Output the [x, y] coordinate of the center of the cell containing the given text.  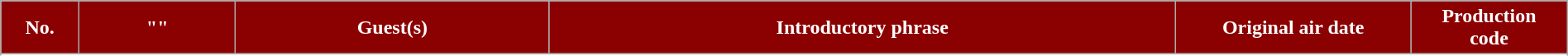
Original air date [1293, 28]
No. [40, 28]
Introductory phrase [863, 28]
"" [157, 28]
Guest(s) [392, 28]
Production code [1489, 28]
